Capture the cell that displays the provided text and extract its [X, Y] central coordinate. 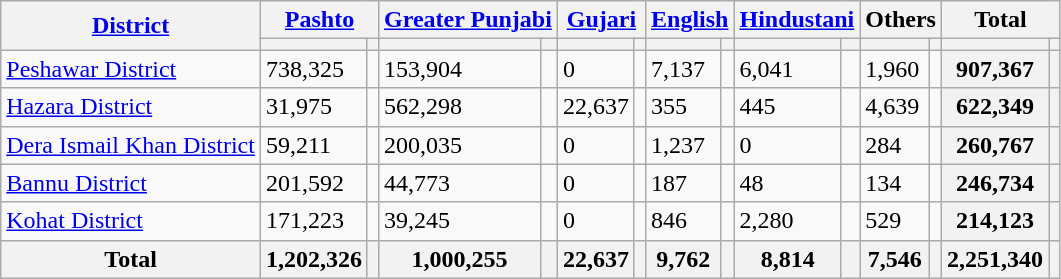
246,734 [994, 183]
260,767 [994, 145]
Peshawar District [131, 69]
738,325 [314, 69]
201,592 [314, 183]
6,041 [788, 69]
171,223 [314, 221]
2,280 [788, 221]
District [131, 26]
44,773 [460, 183]
355 [683, 107]
1,202,326 [314, 259]
622,349 [994, 107]
4,639 [895, 107]
445 [788, 107]
31,975 [314, 107]
907,367 [994, 69]
214,123 [994, 221]
200,035 [460, 145]
284 [895, 145]
153,904 [460, 69]
1,960 [895, 69]
2,251,340 [994, 259]
187 [683, 183]
562,298 [460, 107]
1,000,255 [460, 259]
English [689, 20]
Greater Punjabi [468, 20]
Hazara District [131, 107]
7,546 [895, 259]
Others [901, 20]
Gujari [601, 20]
Hindustani [797, 20]
8,814 [788, 259]
1,237 [683, 145]
134 [895, 183]
9,762 [683, 259]
48 [788, 183]
Bannu District [131, 183]
Pashto [319, 20]
7,137 [683, 69]
Dera Ismail Khan District [131, 145]
846 [683, 221]
39,245 [460, 221]
529 [895, 221]
Kohat District [131, 221]
59,211 [314, 145]
